From the cell containing the given text, extract its center point as [X, Y] coordinate. 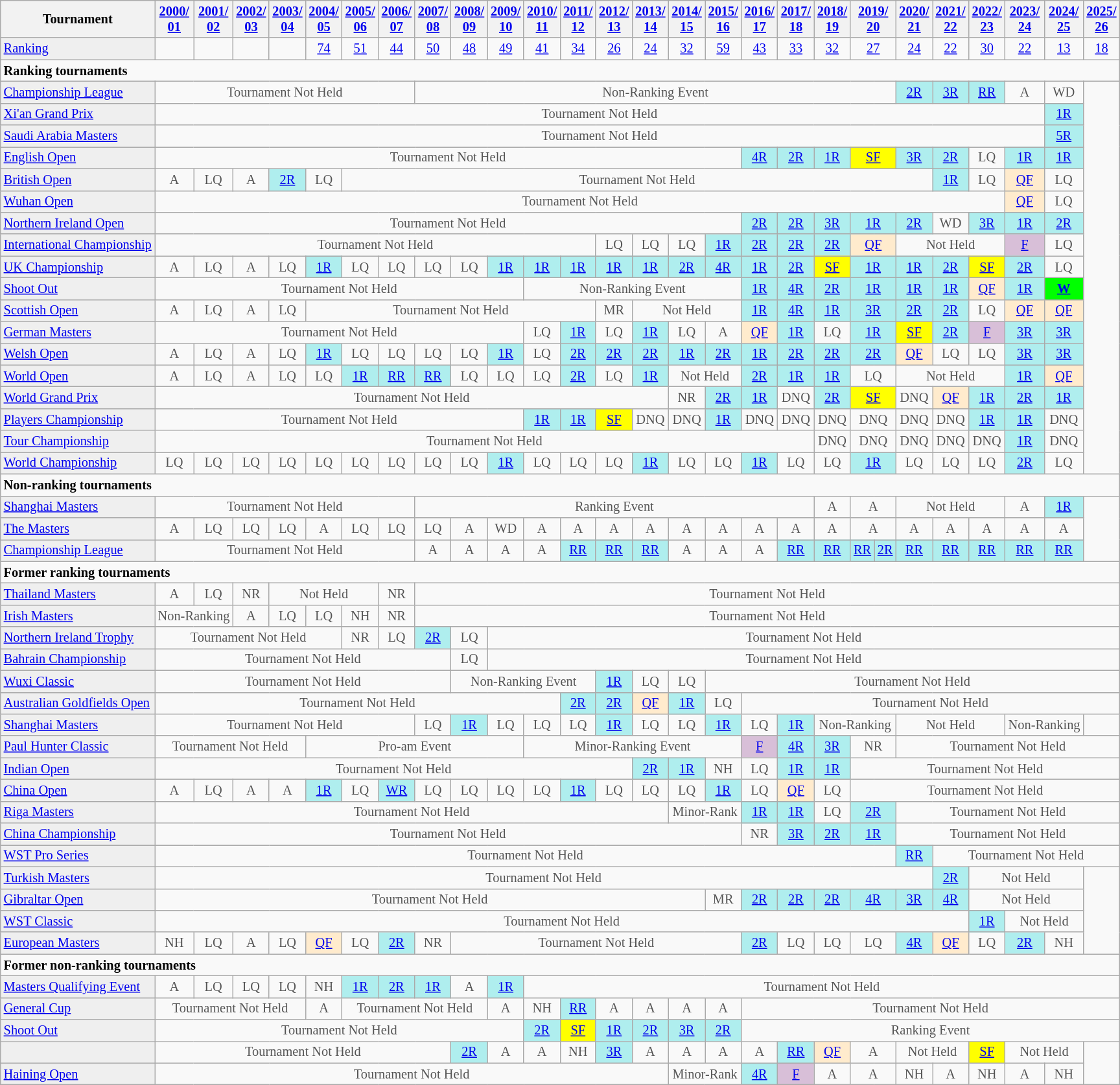
Saudi Arabia Masters [78, 136]
2022/23 [987, 19]
43 [760, 49]
Australian Goldfields Open [78, 703]
74 [324, 49]
Irish Masters [78, 616]
Turkish Masters [78, 878]
General Cup [78, 1009]
Ranking [78, 49]
Tour Championship [78, 441]
Northern Ireland Open [78, 223]
2010/11 [542, 19]
48 [469, 49]
Paul Hunter Classic [78, 747]
2007/08 [433, 19]
International Championship [78, 245]
British Open [78, 180]
5R [1064, 136]
Ranking tournaments [560, 71]
49 [506, 49]
World Grand Prix [78, 397]
44 [397, 49]
UK Championship [78, 267]
World Open [78, 376]
2016/17 [760, 19]
2020/21 [914, 19]
Wuhan Open [78, 202]
2003/04 [287, 19]
Non-ranking tournaments [560, 485]
China Open [78, 790]
Gibraltar Open [78, 900]
2011/12 [578, 19]
2008/09 [469, 19]
26 [614, 49]
2019/20 [873, 19]
WST Pro Series [78, 856]
Haining Open [78, 1074]
Former non-ranking tournaments [560, 965]
The Masters [78, 528]
2005/06 [360, 19]
51 [360, 49]
2000/01 [174, 19]
41 [542, 49]
Minor-Ranking Event [633, 747]
Xi'an Grand Prix [78, 114]
30 [987, 49]
World Championship [78, 463]
34 [578, 49]
Thailand Masters [78, 594]
European Masters [78, 943]
27 [873, 49]
W [1064, 288]
2009/10 [506, 19]
2014/15 [687, 19]
2006/07 [397, 19]
13 [1064, 49]
Tournament [78, 19]
Bahrain Championship [78, 659]
2004/05 [324, 19]
Indian Open [78, 769]
WR [397, 790]
2017/18 [796, 19]
2018/19 [832, 19]
Masters Qualifying Event [78, 986]
2015/16 [723, 19]
50 [433, 49]
Players Championship [78, 419]
Pro-am Event [415, 747]
2023/24 [1025, 19]
2012/13 [614, 19]
2001/02 [213, 19]
Scottish Open [78, 310]
2025/26 [1101, 19]
Former ranking tournaments [560, 572]
Wuxi Classic [78, 681]
Riga Masters [78, 812]
2024/25 [1064, 19]
German Masters [78, 332]
Welsh Open [78, 354]
WST Classic [78, 921]
2013/14 [650, 19]
18 [1101, 49]
China Championship [78, 834]
English Open [78, 157]
59 [723, 49]
Northern Ireland Trophy [78, 638]
2002/03 [251, 19]
2021/22 [950, 19]
33 [796, 49]
